Determine the [x, y] coordinate at the center of the cell enclosing the given text.  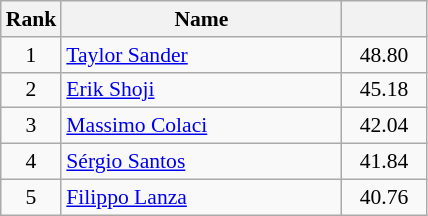
Massimo Colaci [201, 126]
Erik Shoji [201, 90]
1 [32, 55]
Name [201, 19]
4 [32, 162]
2 [32, 90]
Filippo Lanza [201, 197]
5 [32, 197]
41.84 [384, 162]
42.04 [384, 126]
48.80 [384, 55]
3 [32, 126]
Sérgio Santos [201, 162]
45.18 [384, 90]
40.76 [384, 197]
Rank [32, 19]
Taylor Sander [201, 55]
